Find where the given text appears and provide that cell's center as [X, Y] coordinate. 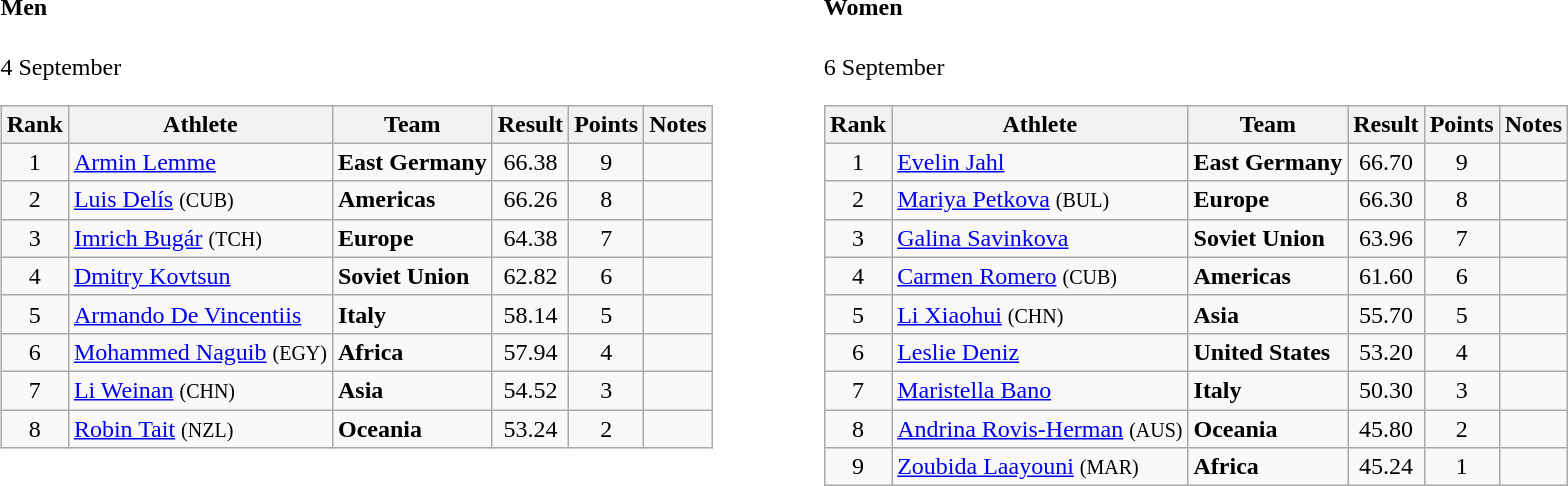
Andrina Rovis-Herman (AUS) [1040, 429]
Luis Delís (CUB) [200, 200]
66.70 [1386, 162]
Robin Tait (NZL) [200, 429]
58.14 [530, 314]
54.52 [530, 390]
57.94 [530, 352]
Armin Lemme [200, 162]
53.20 [1386, 352]
45.80 [1386, 429]
Zoubida Laayouni (MAR) [1040, 467]
55.70 [1386, 314]
Imrich Bugár (TCH) [200, 238]
61.60 [1386, 276]
53.24 [530, 429]
Maristella Bano [1040, 390]
Dmitry Kovtsun [200, 276]
Galina Savinkova [1040, 238]
Li Xiaohui (CHN) [1040, 314]
Leslie Deniz [1040, 352]
Evelin Jahl [1040, 162]
Carmen Romero (CUB) [1040, 276]
63.96 [1386, 238]
66.38 [530, 162]
62.82 [530, 276]
66.26 [530, 200]
Mohammed Naguib (EGY) [200, 352]
United States [1268, 352]
66.30 [1386, 200]
64.38 [530, 238]
Mariya Petkova (BUL) [1040, 200]
Armando De Vincentiis [200, 314]
45.24 [1386, 467]
50.30 [1386, 390]
Li Weinan (CHN) [200, 390]
